Output the [X, Y] coordinate of the center of the cell containing the given text.  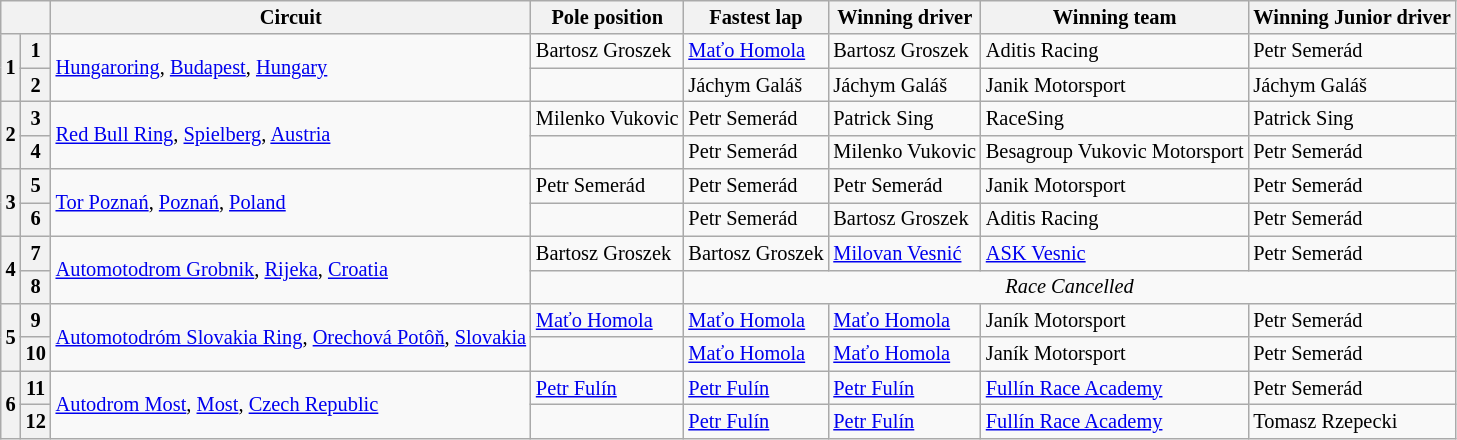
9 [36, 320]
Tor Poznań, Poznań, Poland [291, 202]
7 [36, 253]
Fastest lap [756, 17]
8 [36, 287]
Milovan Vesnić [904, 253]
Autodrom Most, Most, Czech Republic [291, 404]
Automotodrom Grobnik, Rijeka, Croatia [291, 270]
Pole position [607, 17]
12 [36, 421]
RaceSing [1114, 118]
10 [36, 354]
Hungaroring, Budapest, Hungary [291, 68]
Winning driver [904, 17]
Red Bull Ring, Spielberg, Austria [291, 134]
Automotodróm Slovakia Ring, Orechová Potôň, Slovakia [291, 336]
Tomasz Rzepecki [1352, 421]
Circuit [291, 17]
Besagroup Vukovic Motorsport [1114, 152]
ASK Vesnic [1114, 253]
11 [36, 388]
Race Cancelled [1069, 287]
Winning Junior driver [1352, 17]
Winning team [1114, 17]
